From the cell containing the given text, extract its center point as [x, y] coordinate. 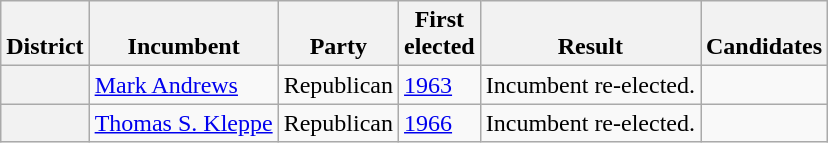
Party [338, 34]
1966 [440, 123]
Candidates [764, 34]
Mark Andrews [184, 85]
Thomas S. Kleppe [184, 123]
District [45, 34]
1963 [440, 85]
Firstelected [440, 34]
Result [590, 34]
Incumbent [184, 34]
